Capture the cell that displays the provided text and extract its (X, Y) central coordinate. 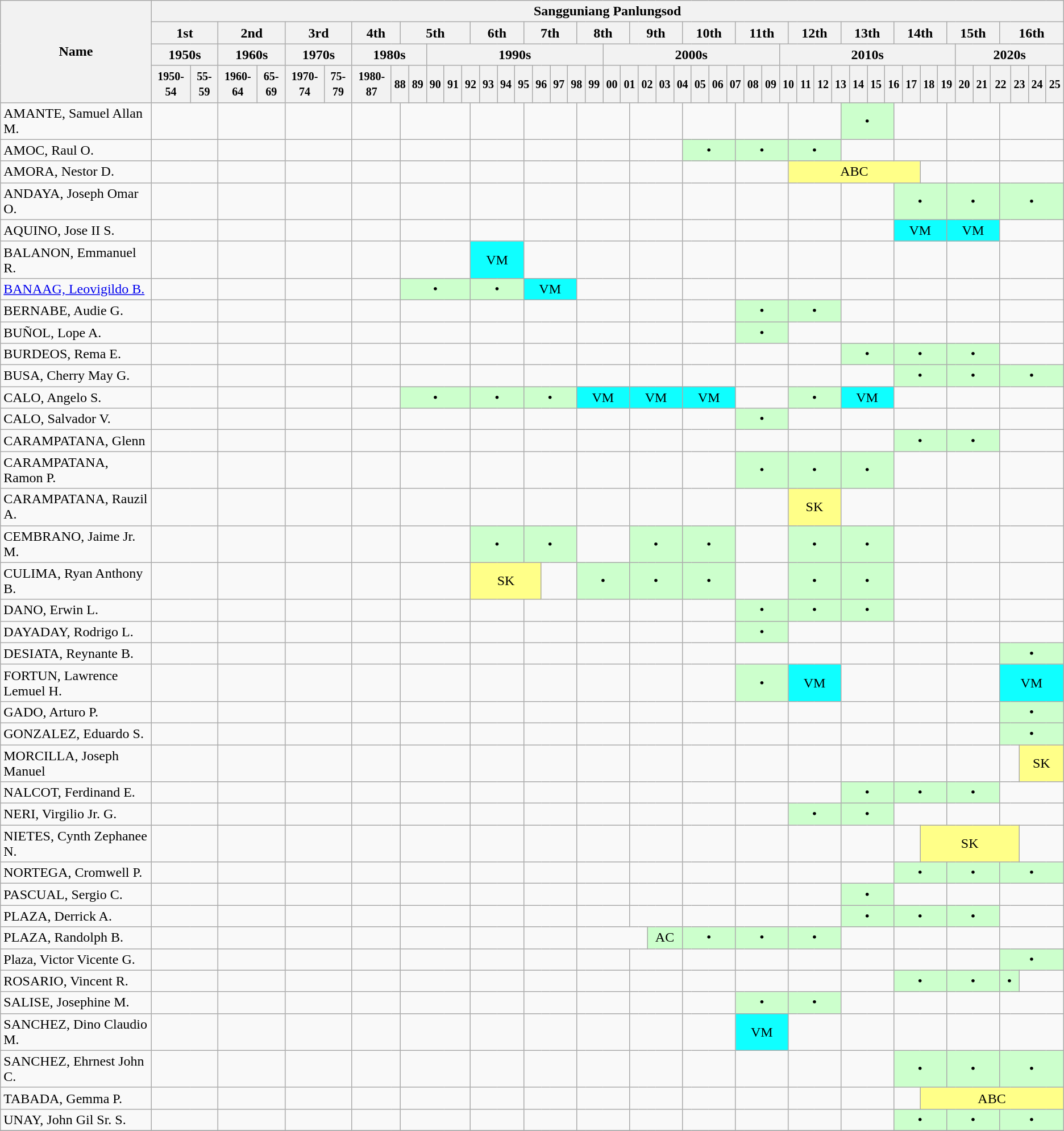
6th (497, 33)
09 (771, 84)
NERI, Virgilio Jr. G. (76, 814)
CARAMPATANA, Ramon P. (76, 470)
92 (471, 84)
98 (576, 84)
94 (506, 84)
CALO, Angelo S. (76, 397)
25 (1055, 84)
CEMBRANO, Jaime Jr. M. (76, 544)
GONZALEZ, Eduardo S. (76, 734)
Sangguniang Panlungsod (607, 11)
TABADA, Gemma P. (76, 1098)
AMOC, Raul O. (76, 150)
96 (541, 84)
PLAZA, Derrick A. (76, 916)
1st (185, 33)
1990s (515, 55)
BURDEOS, Rema E. (76, 354)
CALO, Salvador V. (76, 419)
AC (664, 938)
02 (647, 84)
FORTUN, Lawrence Lemuel H. (76, 682)
5th (435, 33)
Name (76, 51)
GADO, Arturo P. (76, 712)
UNAY, John Gil Sr. S. (76, 1120)
12 (823, 84)
11th (762, 33)
CARAMPATANA, Rauzil A. (76, 507)
1950s (185, 55)
SALISE, Josephine M. (76, 1002)
10 (788, 84)
PASCUAL, Sergio C. (76, 894)
1950-54 (171, 84)
08 (753, 84)
14th (920, 33)
22 (1000, 84)
4th (376, 33)
DAYADAY, Rodrigo L. (76, 632)
07 (735, 84)
13 (840, 84)
2nd (252, 33)
04 (682, 84)
55-59 (205, 84)
BUSA, Cherry May G. (76, 376)
03 (665, 84)
97 (559, 84)
MORCILLA, Joseph Manuel (76, 763)
99 (595, 84)
95 (524, 84)
BANAAG, Leovigildo B. (76, 289)
14 (858, 84)
BALANON, Emmanuel R. (76, 259)
10th (709, 33)
PLAZA, Randolph B. (76, 938)
AMANTE, Samuel Allan M. (76, 121)
1960-64 (238, 84)
12th (814, 33)
DESIATA, Reynante B. (76, 653)
CARAMPATANA, Glenn (76, 441)
13th (867, 33)
ROSARIO, Vincent R. (76, 981)
91 (452, 84)
1980s (389, 55)
2000s (691, 55)
05 (700, 84)
17 (912, 84)
AMORA, Nestor D. (76, 172)
2010s (867, 55)
16th (1031, 33)
ANDAYA, Joseph Omar O. (76, 201)
DANO, Erwin L. (76, 610)
BUÑOL, Lope A. (76, 333)
3rd (319, 33)
65-69 (272, 84)
1980-87 (372, 84)
15 (876, 84)
00 (612, 84)
21 (982, 84)
SANCHEZ, Ehrnest John C. (76, 1069)
NORTEGA, Cromwell P. (76, 873)
89 (417, 84)
BERNABE, Audie G. (76, 310)
CULIMA, Ryan Anthony B. (76, 581)
06 (717, 84)
01 (630, 84)
AQUINO, Jose II S. (76, 230)
19 (947, 84)
1970s (319, 55)
18 (929, 84)
NIETES, Cynth Zephanee N. (76, 844)
2020s (1009, 55)
23 (1020, 84)
SANCHEZ, Dino Claudio M. (76, 1031)
20 (964, 84)
7th (550, 33)
NALCOT, Ferdinand E. (76, 793)
75-79 (338, 84)
8th (602, 33)
1960s (252, 55)
93 (488, 84)
88 (400, 84)
16 (893, 84)
11 (805, 84)
1970-74 (305, 84)
24 (1037, 84)
90 (435, 84)
15th (973, 33)
9th (656, 33)
Plaza, Victor Vicente G. (76, 959)
